Search for the cell housing the specified text and yield its [X, Y] center coordinate. 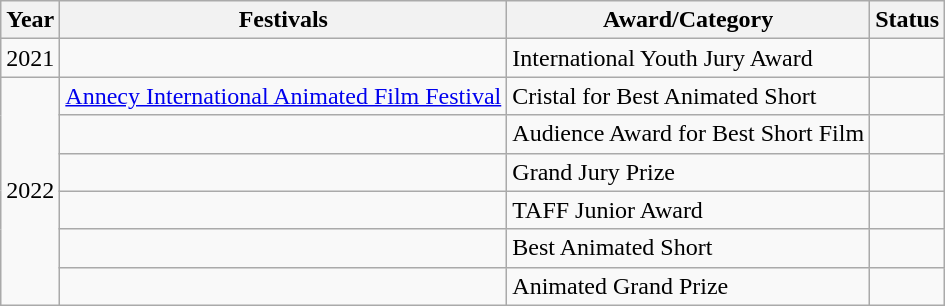
Annecy International Animated Film Festival [284, 96]
Best Animated Short [688, 248]
Audience Award for Best Short Film [688, 134]
TAFF Junior Award [688, 210]
Animated Grand Prize [688, 286]
International Youth Jury Award [688, 58]
Cristal for Best Animated Short [688, 96]
Award/Category [688, 20]
Year [30, 20]
Grand Jury Prize [688, 172]
Festivals [284, 20]
2021 [30, 58]
Status [908, 20]
2022 [30, 191]
